Capture the cell that displays the provided text and extract its (x, y) central coordinate. 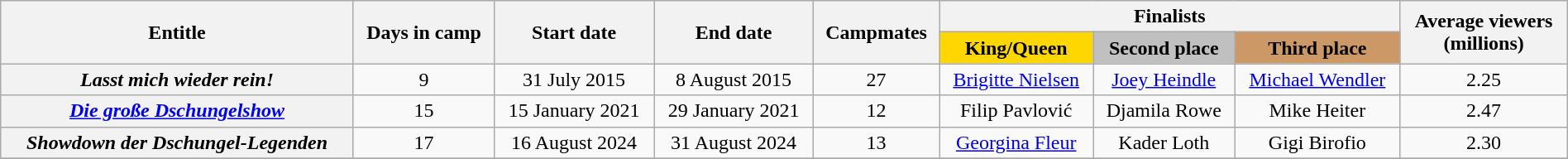
Start date (574, 32)
15 January 2021 (574, 111)
16 August 2024 (574, 142)
Showdown der Dschungel-Legenden (177, 142)
2.30 (1484, 142)
31 August 2024 (734, 142)
Third place (1317, 48)
8 August 2015 (734, 79)
Joey Heindle (1164, 79)
Georgina Fleur (1016, 142)
2.47 (1484, 111)
Michael Wendler (1317, 79)
27 (877, 79)
Entitle (177, 32)
Filip Pavlović (1016, 111)
King/Queen (1016, 48)
12 (877, 111)
9 (423, 79)
Second place (1164, 48)
Campmates (877, 32)
Mike Heiter (1317, 111)
Lasst mich wieder rein! (177, 79)
13 (877, 142)
Kader Loth (1164, 142)
17 (423, 142)
29 January 2021 (734, 111)
31 July 2015 (574, 79)
Days in camp (423, 32)
Finalists (1169, 17)
2.25 (1484, 79)
Djamila Rowe (1164, 111)
End date (734, 32)
Average viewers(millions) (1484, 32)
Brigitte Nielsen (1016, 79)
Die große Dschungelshow (177, 111)
15 (423, 111)
Gigi Birofio (1317, 142)
